Determine the (x, y) coordinate at the center of the cell enclosing the given text.  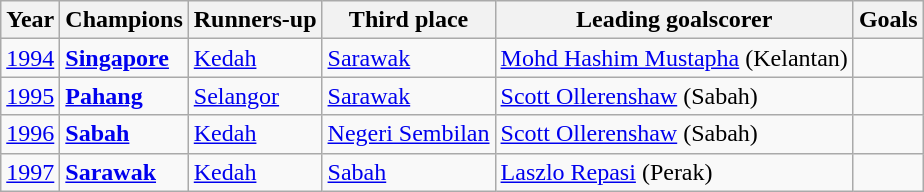
1996 (30, 134)
1994 (30, 58)
Mohd Hashim Mustapha (Kelantan) (674, 58)
Pahang (124, 96)
Third place (408, 20)
Leading goalscorer (674, 20)
Goals (888, 20)
1995 (30, 96)
Laszlo Repasi (Perak) (674, 172)
Singapore (124, 58)
Runners-up (255, 20)
1997 (30, 172)
Year (30, 20)
Selangor (255, 96)
Champions (124, 20)
Negeri Sembilan (408, 134)
